Output the [X, Y] coordinate of the center of the cell containing the given text.  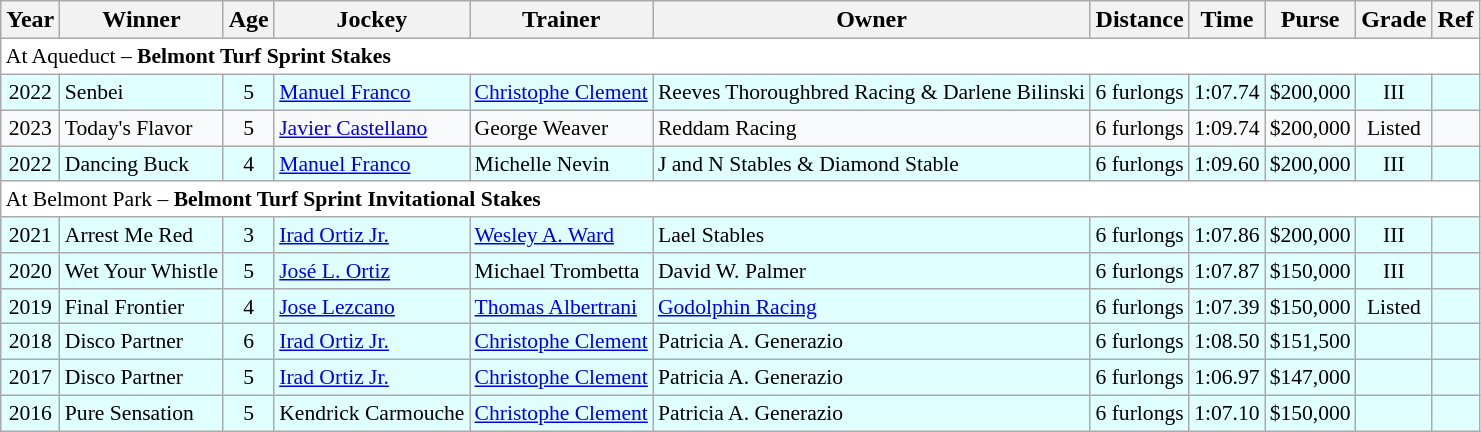
Reeves Thoroughbred Racing & Darlene Bilinski [872, 92]
Lael Stables [872, 235]
At Belmont Park – Belmont Turf Sprint Invitational Stakes [740, 199]
José L. Ortiz [372, 271]
Senbei [142, 92]
$147,000 [1310, 377]
1:07.10 [1226, 413]
6 [248, 342]
Winner [142, 20]
Pure Sensation [142, 413]
1:07.74 [1226, 92]
Jockey [372, 20]
3 [248, 235]
2023 [30, 128]
Distance [1140, 20]
Jose Lezcano [372, 306]
Arrest Me Red [142, 235]
2017 [30, 377]
2018 [30, 342]
Trainer [562, 20]
Javier Castellano [372, 128]
Final Frontier [142, 306]
1:08.50 [1226, 342]
Purse [1310, 20]
1:07.39 [1226, 306]
Ref [1456, 20]
Time [1226, 20]
2020 [30, 271]
Age [248, 20]
Godolphin Racing [872, 306]
Owner [872, 20]
J and N Stables & Diamond Stable [872, 164]
George Weaver [562, 128]
1:07.86 [1226, 235]
1:06.97 [1226, 377]
1:07.87 [1226, 271]
Thomas Albertrani [562, 306]
Michelle Nevin [562, 164]
2019 [30, 306]
Wet Your Whistle [142, 271]
Reddam Racing [872, 128]
At Aqueduct – Belmont Turf Sprint Stakes [740, 57]
1:09.74 [1226, 128]
Michael Trombetta [562, 271]
David W. Palmer [872, 271]
Year [30, 20]
Grade [1394, 20]
Kendrick Carmouche [372, 413]
Today's Flavor [142, 128]
1:09.60 [1226, 164]
$151,500 [1310, 342]
2021 [30, 235]
2016 [30, 413]
Wesley A. Ward [562, 235]
Dancing Buck [142, 164]
